Determine the [X, Y] coordinate at the center of the cell enclosing the given text.  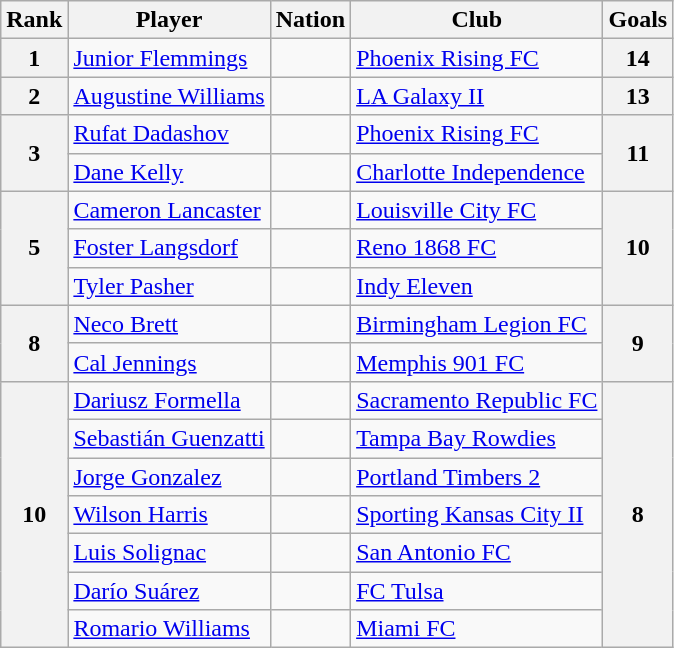
Neco Brett [169, 324]
Indy Eleven [477, 286]
5 [34, 248]
Sacramento Republic FC [477, 400]
Darío Suárez [169, 591]
Nation [310, 20]
11 [638, 153]
Portland Timbers 2 [477, 477]
Tyler Pasher [169, 286]
Augustine Williams [169, 96]
Sporting Kansas City II [477, 515]
Birmingham Legion FC [477, 324]
FC Tulsa [477, 591]
Luis Solignac [169, 553]
Player [169, 20]
Junior Flemmings [169, 58]
14 [638, 58]
Romario Williams [169, 629]
Cal Jennings [169, 362]
Sebastián Guenzatti [169, 438]
San Antonio FC [477, 553]
9 [638, 343]
3 [34, 153]
Reno 1868 FC [477, 248]
Goals [638, 20]
LA Galaxy II [477, 96]
Tampa Bay Rowdies [477, 438]
Charlotte Independence [477, 172]
13 [638, 96]
2 [34, 96]
Jorge Gonzalez [169, 477]
Foster Langsdorf [169, 248]
1 [34, 58]
Dane Kelly [169, 172]
Cameron Lancaster [169, 210]
Dariusz Formella [169, 400]
Wilson Harris [169, 515]
Louisville City FC [477, 210]
Rank [34, 20]
Club [477, 20]
Rufat Dadashov [169, 134]
Memphis 901 FC [477, 362]
Miami FC [477, 629]
